Detect which cell encompasses the target text, then output its (x, y) center coordinate. 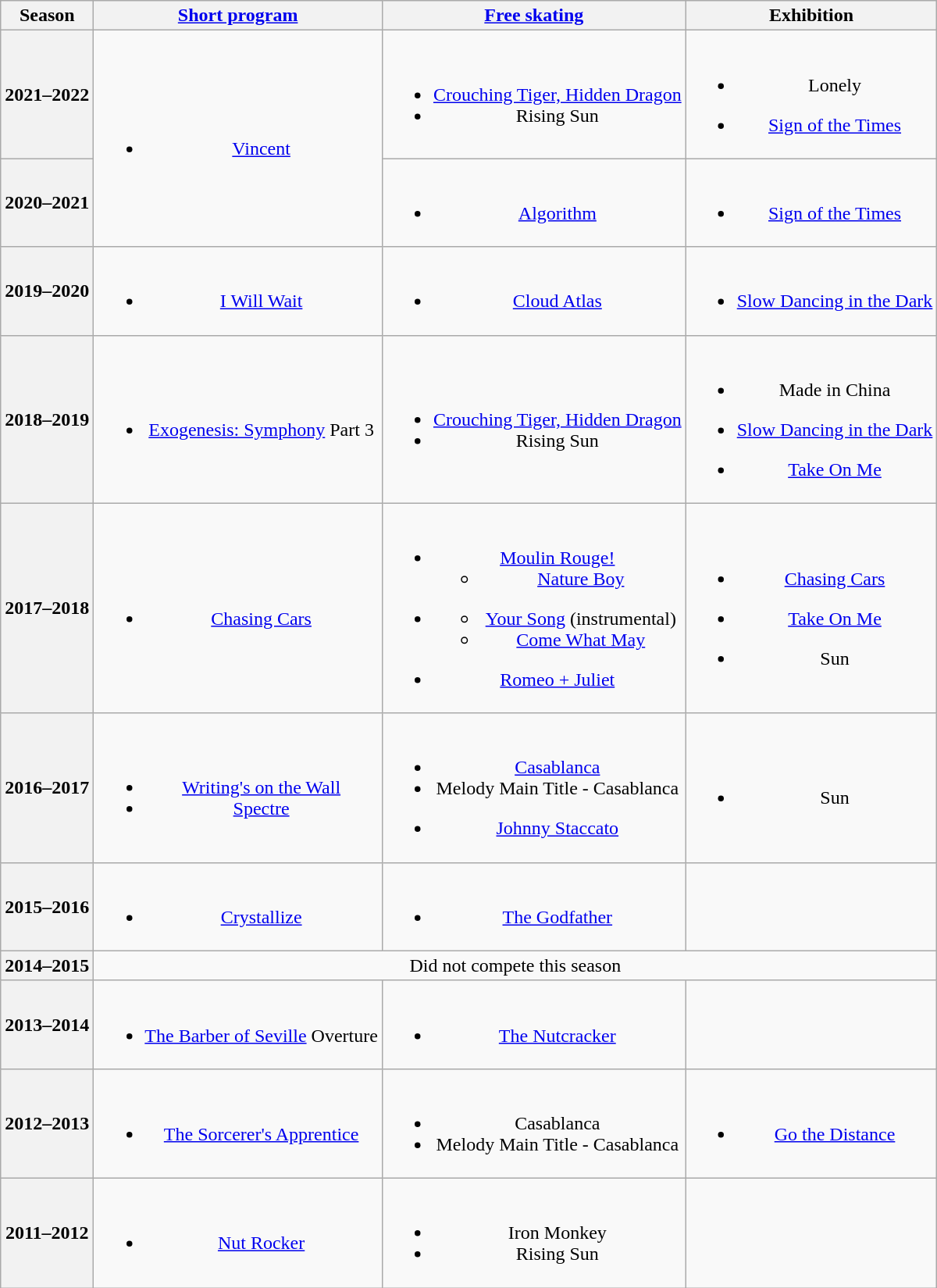
2017–2018 (47, 608)
Sign of the Times (811, 203)
2018–2019 (47, 419)
2012–2013 (47, 1123)
Exogenesis: Symphony Part 3 (238, 419)
The Godfather (534, 906)
2011–2012 (47, 1233)
2015–2016 (47, 906)
Vincent (238, 139)
The Nutcracker (534, 1025)
Sun (811, 787)
Slow Dancing in the Dark (811, 291)
I Will Wait (238, 291)
Casablanca Melody Main Title - Casablanca Johnny Staccato (534, 787)
Free skating (534, 16)
Moulin Rouge!Nature Boy Your Song (instrumental) Come What May Romeo + Juliet (534, 608)
The Sorcerer's Apprentice (238, 1123)
The Barber of Seville Overture (238, 1025)
Season (47, 16)
Did not compete this season (515, 965)
Algorithm (534, 203)
Chasing Cars Take On Me Sun (811, 608)
Made in China Slow Dancing in the Dark Take On Me (811, 419)
2019–2020 (47, 291)
Writing's on the Wall Spectre (238, 787)
Crystallize (238, 906)
Lonely Sign of the Times (811, 95)
2014–2015 (47, 965)
2013–2014 (47, 1025)
Chasing Cars (238, 608)
Go the Distance (811, 1123)
Nut Rocker (238, 1233)
Casablanca Melody Main Title - Casablanca (534, 1123)
Exhibition (811, 16)
Short program (238, 16)
2016–2017 (47, 787)
2021–2022 (47, 95)
2020–2021 (47, 203)
Cloud Atlas (534, 291)
Iron Monkey Rising Sun (534, 1233)
